Search for the cell housing the specified text and yield its (X, Y) center coordinate. 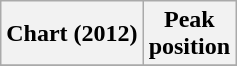
Peakposition (189, 34)
Chart (2012) (72, 34)
